Return (x, y) of the center of cell containing provided text 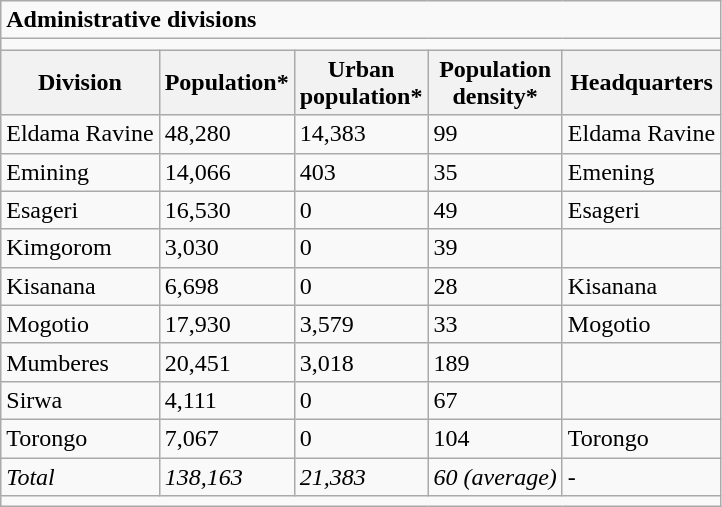
60 (average) (495, 477)
Administrative divisions (361, 20)
Division (80, 82)
3,018 (361, 362)
21,383 (361, 477)
4,111 (226, 400)
17,930 (226, 324)
Urbanpopulation* (361, 82)
189 (495, 362)
20,451 (226, 362)
138,163 (226, 477)
Emining (80, 172)
6,698 (226, 286)
Mumberes (80, 362)
403 (361, 172)
14,383 (361, 134)
7,067 (226, 438)
Population* (226, 82)
33 (495, 324)
- (641, 477)
Sirwa (80, 400)
Headquarters (641, 82)
28 (495, 286)
104 (495, 438)
Kimgorom (80, 248)
99 (495, 134)
49 (495, 210)
Total (80, 477)
16,530 (226, 210)
39 (495, 248)
67 (495, 400)
48,280 (226, 134)
Emening (641, 172)
35 (495, 172)
3,579 (361, 324)
3,030 (226, 248)
Populationdensity* (495, 82)
14,066 (226, 172)
